Identify which cell holds the provided text, then report its [X, Y] central coordinate. 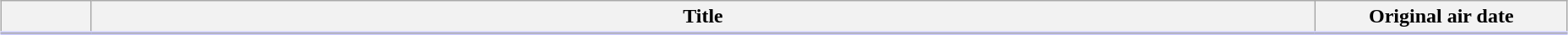
Title [703, 17]
Original air date [1441, 17]
